For the text-containing cell, return its midpoint in [x, y] coordinate format. 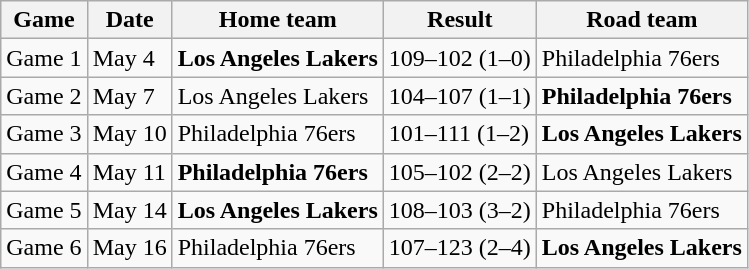
Game [44, 20]
Date [130, 20]
Result [460, 20]
Game 4 [44, 172]
May 10 [130, 134]
Game 2 [44, 96]
Home team [278, 20]
May 11 [130, 172]
Game 6 [44, 248]
105–102 (2–2) [460, 172]
109–102 (1–0) [460, 58]
May 7 [130, 96]
104–107 (1–1) [460, 96]
Game 5 [44, 210]
Game 1 [44, 58]
May 14 [130, 210]
Road team [642, 20]
May 4 [130, 58]
Game 3 [44, 134]
107–123 (2–4) [460, 248]
101–111 (1–2) [460, 134]
May 16 [130, 248]
108–103 (3–2) [460, 210]
